Pinpoint the cell where the given text exists, returning its [X, Y] midpoint coordinate. 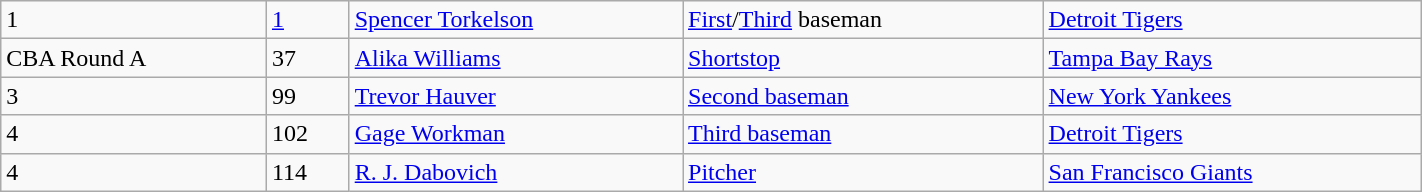
R. J. Dabovich [516, 172]
Spencer Torkelson [516, 20]
37 [308, 58]
San Francisco Giants [1232, 172]
Alika Williams [516, 58]
CBA Round A [134, 58]
Third baseman [862, 134]
Trevor Hauver [516, 96]
114 [308, 172]
First/Third baseman [862, 20]
99 [308, 96]
Gage Workman [516, 134]
Pitcher [862, 172]
Second baseman [862, 96]
3 [134, 96]
102 [308, 134]
Shortstop [862, 58]
New York Yankees [1232, 96]
Tampa Bay Rays [1232, 58]
